Locate the cell with the specified text and output its (x, y) center coordinate. 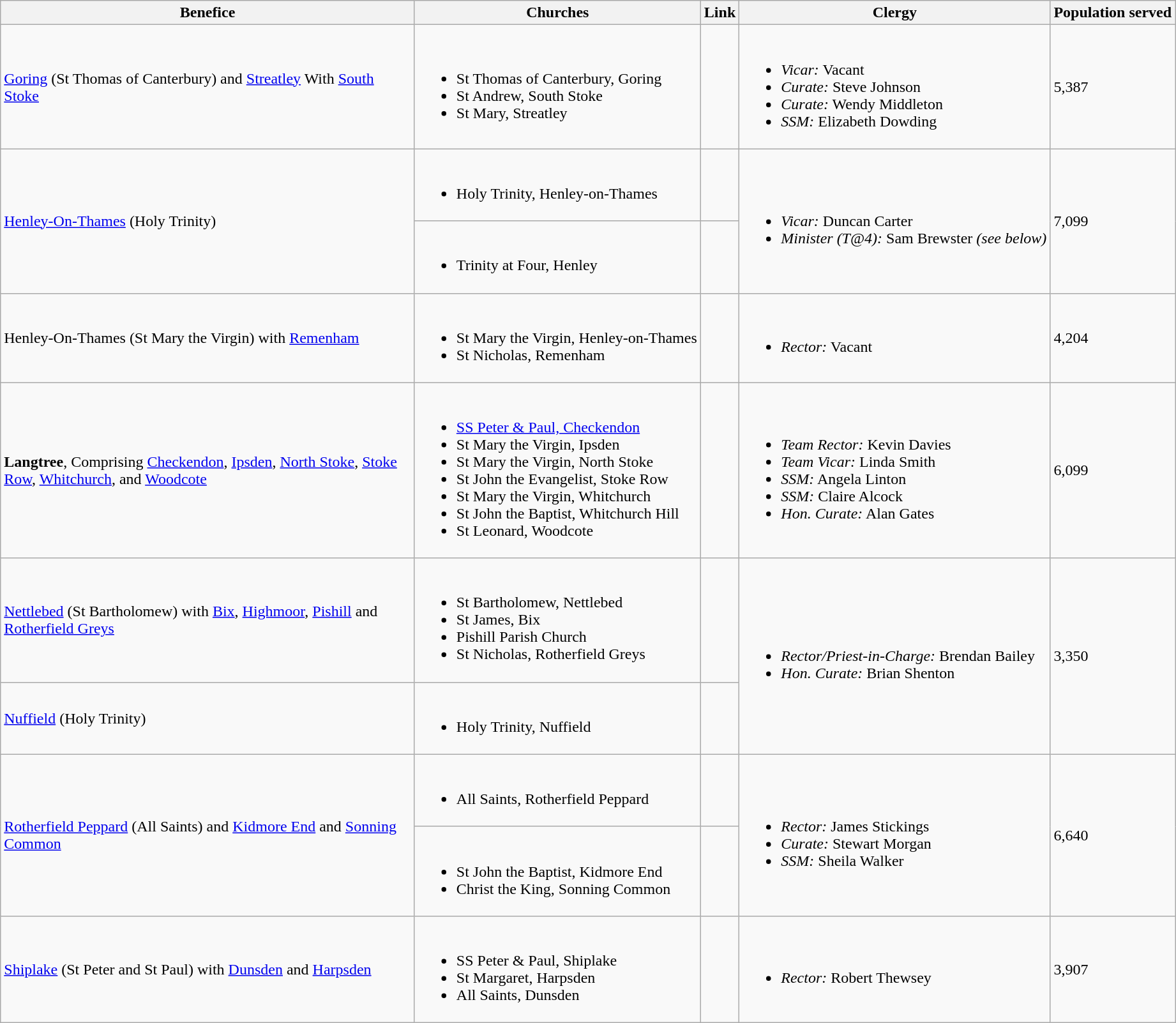
7,099 (1113, 221)
Vicar: VacantCurate: Steve JohnsonCurate: Wendy MiddletonSSM: Elizabeth Dowding (895, 87)
St Mary the Virgin, Henley-on-ThamesSt Nicholas, Remenham (557, 338)
Benefice (208, 13)
Rector: Robert Thewsey (895, 969)
Link (720, 13)
Langtree, Comprising Checkendon, Ipsden, North Stoke, Stoke Row, Whitchurch, and Woodcote (208, 470)
Nettlebed (St Bartholomew) with Bix, Highmoor, Pishill and Rotherfield Greys (208, 620)
Rector: Vacant (895, 338)
Churches (557, 13)
4,204 (1113, 338)
Henley-On-Thames (Holy Trinity) (208, 221)
Holy Trinity, Henley-on-Thames (557, 185)
Team Rector: Kevin DaviesTeam Vicar: Linda SmithSSM: Angela LintonSSM: Claire AlcockHon. Curate: Alan Gates (895, 470)
Holy Trinity, Nuffield (557, 718)
6,099 (1113, 470)
Rector/Priest-in-Charge: Brendan BaileyHon. Curate: Brian Shenton (895, 656)
Rotherfield Peppard (All Saints) and Kidmore End and Sonning Common (208, 835)
All Saints, Rotherfield Peppard (557, 791)
SS Peter & Paul, ShiplakeSt Margaret, HarpsdenAll Saints, Dunsden (557, 969)
3,350 (1113, 656)
Rector: James StickingsCurate: Stewart MorganSSM: Sheila Walker (895, 835)
St Thomas of Canterbury, GoringSt Andrew, South StokeSt Mary, Streatley (557, 87)
Trinity at Four, Henley (557, 257)
Goring (St Thomas of Canterbury) and Streatley With South Stoke (208, 87)
Clergy (895, 13)
St John the Baptist, Kidmore EndChrist the King, Sonning Common (557, 871)
6,640 (1113, 835)
Henley-On-Thames (St Mary the Virgin) with Remenham (208, 338)
3,907 (1113, 969)
Nuffield (Holy Trinity) (208, 718)
Population served (1113, 13)
Vicar: Duncan CarterMinister (T@4): Sam Brewster (see below) (895, 221)
Shiplake (St Peter and St Paul) with Dunsden and Harpsden (208, 969)
5,387 (1113, 87)
St Bartholomew, NettlebedSt James, BixPishill Parish ChurchSt Nicholas, Rotherfield Greys (557, 620)
